Provide the (X, Y) coordinate of the cell's center where the given text is located.  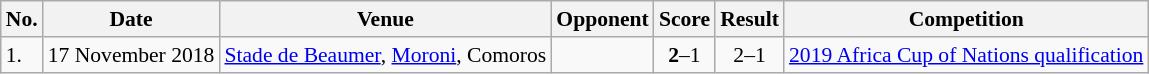
Result (750, 19)
Venue (385, 19)
2019 Africa Cup of Nations qualification (966, 55)
17 November 2018 (132, 55)
Competition (966, 19)
Score (684, 19)
Opponent (602, 19)
No. (22, 19)
Date (132, 19)
1. (22, 55)
Stade de Beaumer, Moroni, Comoros (385, 55)
